Detect which cell encompasses the target text, then output its [x, y] center coordinate. 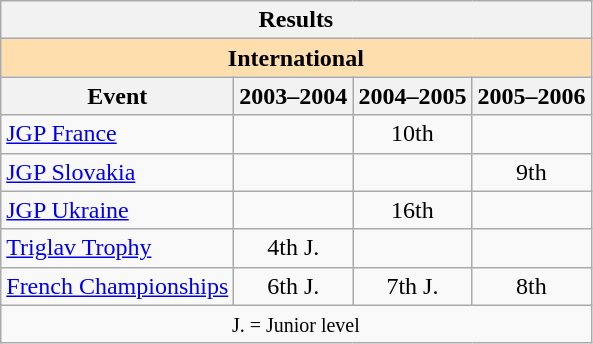
4th J. [294, 248]
JGP Slovakia [118, 172]
2005–2006 [532, 96]
Results [296, 20]
16th [412, 210]
JGP France [118, 134]
J. = Junior level [296, 324]
JGP Ukraine [118, 210]
International [296, 58]
Triglav Trophy [118, 248]
8th [532, 286]
6th J. [294, 286]
Event [118, 96]
French Championships [118, 286]
10th [412, 134]
7th J. [412, 286]
2004–2005 [412, 96]
9th [532, 172]
2003–2004 [294, 96]
